Scan for the cell matching the given text and deliver its [x, y] coordinate at center. 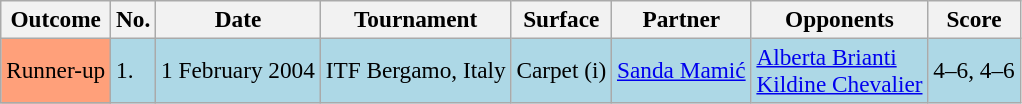
ITF Bergamo, Italy [416, 70]
Date [238, 19]
1. [134, 70]
Partner [682, 19]
Sanda Mamić [682, 70]
Opponents [840, 19]
Outcome [56, 19]
Tournament [416, 19]
Surface [562, 19]
4–6, 4–6 [974, 70]
Runner-up [56, 70]
Alberta Brianti Kildine Chevalier [840, 70]
1 February 2004 [238, 70]
Score [974, 19]
No. [134, 19]
Carpet (i) [562, 70]
